Scan for the cell matching the given text and deliver its [X, Y] coordinate at center. 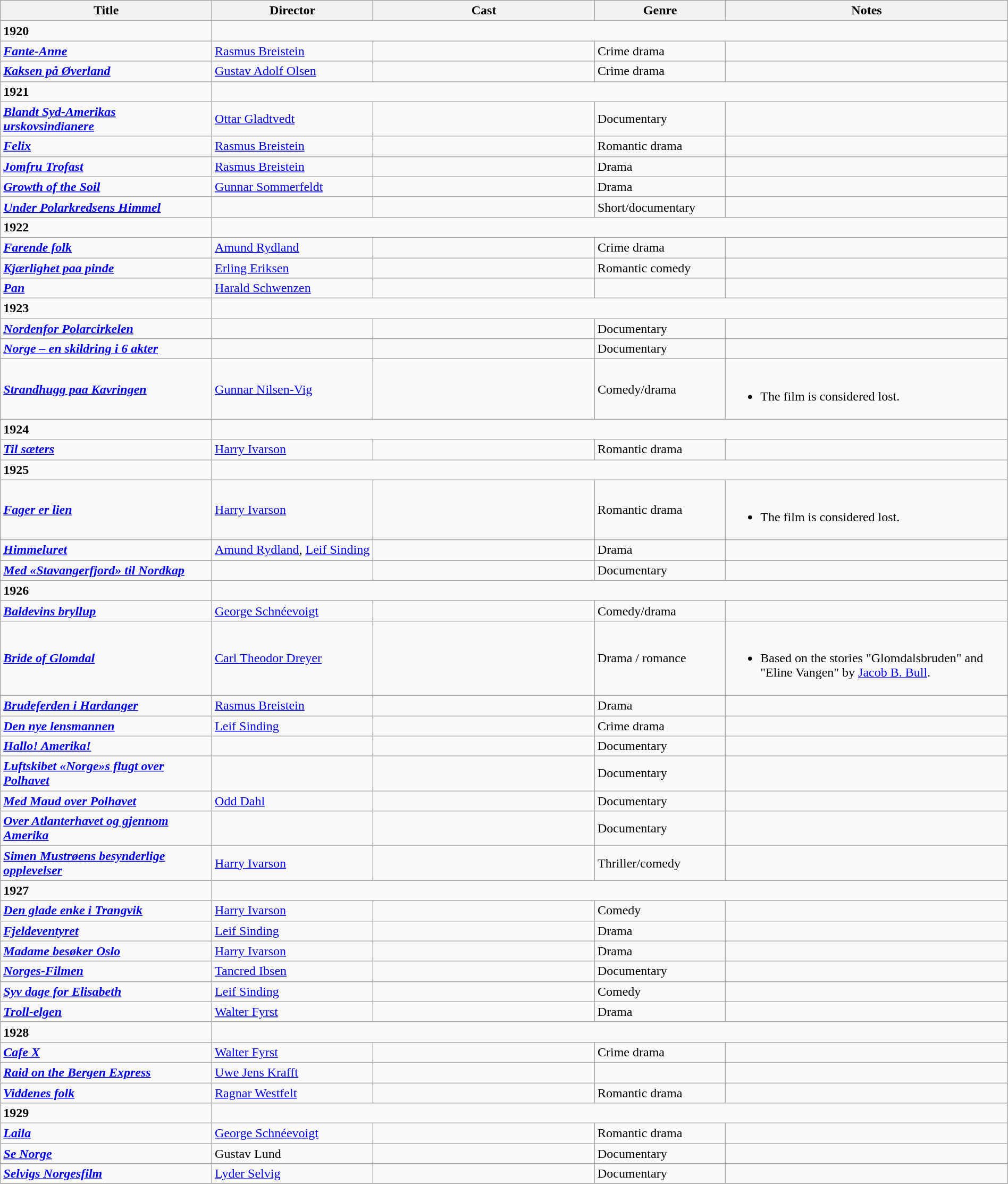
1923 [106, 308]
Fjeldeventyret [106, 931]
Norge – en skildring i 6 akter [106, 349]
Hallo! Amerika! [106, 746]
Farende folk [106, 247]
Notes [867, 11]
Madame besøker Oslo [106, 951]
Based on the stories "Glomdalsbruden" and "Eline Vangen" by Jacob B. Bull. [867, 658]
Under Polarkredsens Himmel [106, 207]
Felix [106, 146]
Carl Theodor Dreyer [292, 658]
1927 [106, 890]
Kjærlighet paa pinde [106, 268]
Simen Mustrøens besynderlige opplevelser [106, 863]
Gunnar Sommerfeldt [292, 187]
Troll-elgen [106, 1012]
Brudeferden i Hardanger [106, 705]
Cast [484, 11]
Erling Eriksen [292, 268]
Fager er lien [106, 510]
Raid on the Bergen Express [106, 1072]
Gunnar Nilsen-Vig [292, 389]
Amund Rydland, Leif Sinding [292, 550]
Director [292, 11]
Strandhugg paa Kavringen [106, 389]
Jomfru Trofast [106, 166]
Harald Schwenzen [292, 288]
Growth of the Soil [106, 187]
Luftskibet «Norge»s flugt over Polhavet [106, 773]
1926 [106, 590]
1921 [106, 91]
Thriller/comedy [660, 863]
Den nye lensmannen [106, 726]
Se Norge [106, 1154]
Blandt Syd-Amerikas urskovsindianere [106, 119]
Genre [660, 11]
Fante-Anne [106, 51]
Cafe X [106, 1052]
1925 [106, 470]
Nordenfor Polarcirkelen [106, 329]
Gustav Lund [292, 1154]
Baldevins bryllup [106, 611]
Short/documentary [660, 207]
Norges-Filmen [106, 971]
Amund Rydland [292, 247]
Title [106, 11]
Tancred Ibsen [292, 971]
Gustav Adolf Olsen [292, 71]
1924 [106, 429]
1920 [106, 31]
Odd Dahl [292, 801]
Pan [106, 288]
Romantic comedy [660, 268]
Til sæters [106, 449]
Uwe Jens Krafft [292, 1072]
1928 [106, 1032]
Viddenes folk [106, 1093]
Med «Stavangerfjord» til Nordkap [106, 570]
Syv dage for Elisabeth [106, 991]
Med Maud over Polhavet [106, 801]
Bride of Glomdal [106, 658]
Over Atlanterhavet og gjennom Amerika [106, 829]
1922 [106, 227]
Laila [106, 1133]
Drama / romance [660, 658]
Den glade enke i Trangvik [106, 911]
Selvigs Norgesfilm [106, 1174]
Kaksen på Øverland [106, 71]
1929 [106, 1113]
Lyder Selvig [292, 1174]
Ottar Gladtvedt [292, 119]
Himmeluret [106, 550]
Ragnar Westfelt [292, 1093]
